Identify which cell holds the provided text, then report its (x, y) central coordinate. 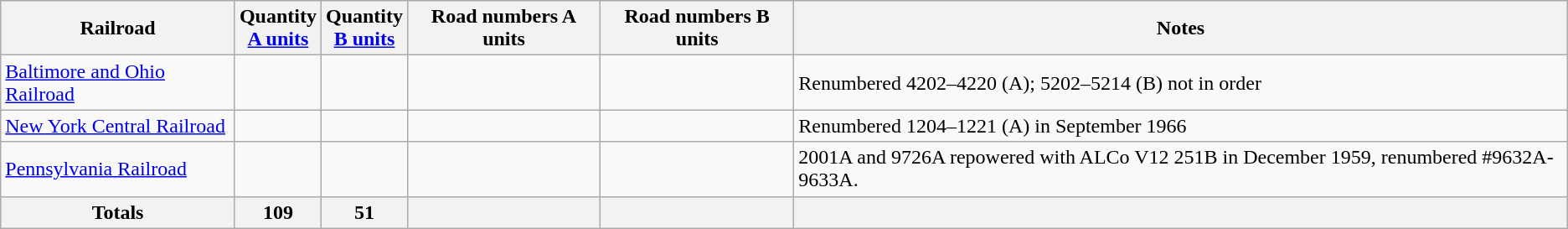
Railroad (118, 29)
QuantityB units (364, 29)
Baltimore and Ohio Railroad (118, 82)
2001A and 9726A repowered with ALCo V12 251B in December 1959, renumbered #9632A-9633A. (1181, 169)
Pennsylvania Railroad (118, 169)
Road numbers A units (504, 29)
QuantityA units (278, 29)
Renumbered 1204–1221 (A) in September 1966 (1181, 126)
51 (364, 212)
Road numbers B units (697, 29)
Notes (1181, 29)
Renumbered 4202–4220 (A); 5202–5214 (B) not in order (1181, 82)
109 (278, 212)
Totals (118, 212)
New York Central Railroad (118, 126)
